For the text-containing cell, return its midpoint in (X, Y) coordinate format. 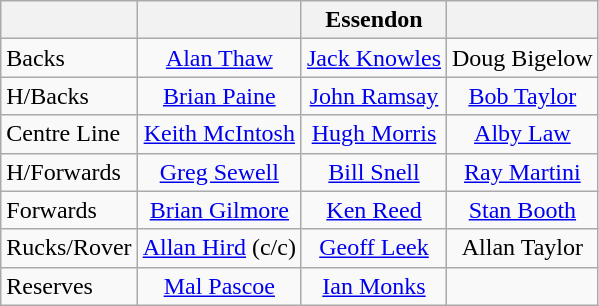
Alby Law (523, 134)
Brian Paine (219, 96)
Reserves (69, 286)
Brian Gilmore (219, 210)
Geoff Leek (374, 248)
Essendon (374, 20)
Mal Pascoe (219, 286)
Bob Taylor (523, 96)
Allan Taylor (523, 248)
Rucks/Rover (69, 248)
H/Forwards (69, 172)
Allan Hird (c/c) (219, 248)
Ian Monks (374, 286)
Ray Martini (523, 172)
Hugh Morris (374, 134)
Forwards (69, 210)
Keith McIntosh (219, 134)
Stan Booth (523, 210)
Bill Snell (374, 172)
Ken Reed (374, 210)
Backs (69, 58)
John Ramsay (374, 96)
Doug Bigelow (523, 58)
H/Backs (69, 96)
Jack Knowles (374, 58)
Greg Sewell (219, 172)
Alan Thaw (219, 58)
Centre Line (69, 134)
